Detect which cell encompasses the target text, then output its [x, y] center coordinate. 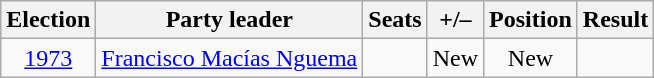
Election [48, 20]
Party leader [230, 20]
Position [531, 20]
Francisco Macías Nguema [230, 58]
Seats [395, 20]
+/– [455, 20]
1973 [48, 58]
Result [615, 20]
